Return [X, Y] of the center of cell containing provided text 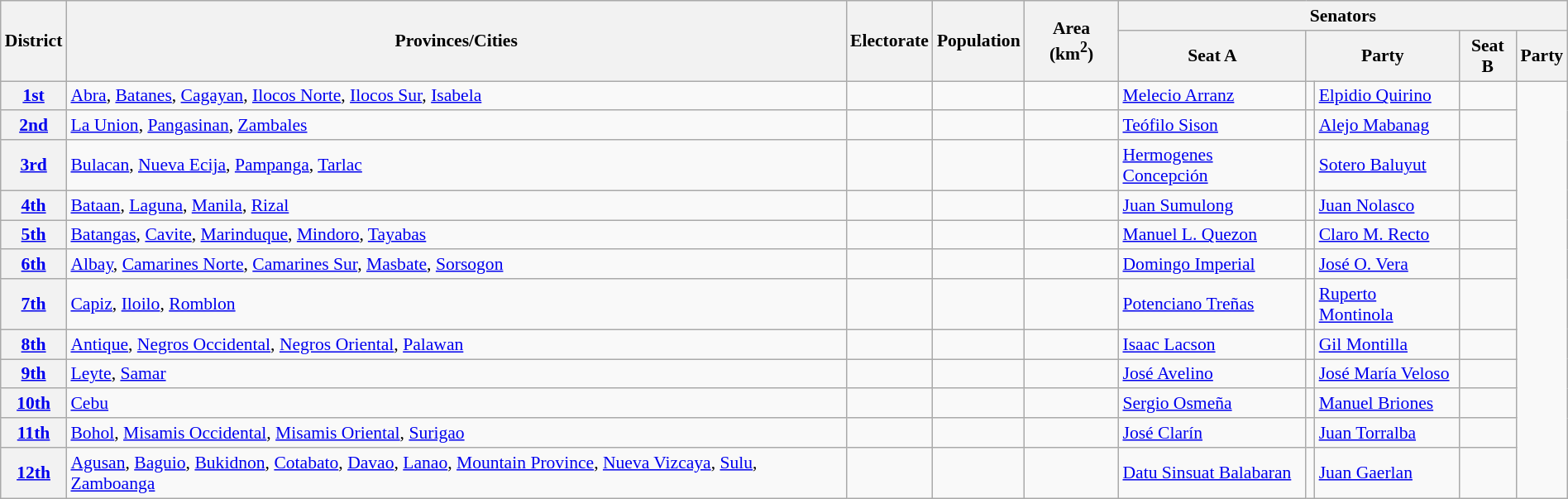
Gil Montilla [1388, 344]
7th [34, 305]
6th [34, 265]
Juan Torralba [1388, 433]
Leyte, Samar [457, 374]
La Union, Pangasinan, Zambales [457, 126]
Cebu [457, 404]
8th [34, 344]
Teófilo Sison [1212, 126]
José Clarín [1212, 433]
Bulacan, Nueva Ecija, Pampanga, Tarlac [457, 166]
Elpidio Quirino [1388, 96]
3rd [34, 166]
Bataan, Laguna, Manila, Rizal [457, 205]
Manuel L. Quezon [1212, 235]
Ruperto Montinola [1388, 305]
9th [34, 374]
Hermogenes Concepción [1212, 166]
Batangas, Cavite, Marinduque, Mindoro, Tayabas [457, 235]
Juan Nolasco [1388, 205]
Abra, Batanes, Cagayan, Ilocos Norte, Ilocos Sur, Isabela [457, 96]
Domingo Imperial [1212, 265]
Datu Sinsuat Balabaran [1212, 473]
Population [979, 41]
District [34, 41]
Antique, Negros Occidental, Negros Oriental, Palawan [457, 344]
Manuel Briones [1388, 404]
Melecio Arranz [1212, 96]
Seat A [1212, 56]
11th [34, 433]
Alejo Mabanag [1388, 126]
José Avelino [1212, 374]
Provinces/Cities [457, 41]
Albay, Camarines Norte, Camarines Sur, Masbate, Sorsogon [457, 265]
Sergio Osmeña [1212, 404]
Isaac Lacson [1212, 344]
1st [34, 96]
Potenciano Treñas [1212, 305]
José María Veloso [1388, 374]
Agusan, Baguio, Bukidnon, Cotabato, Davao, Lanao, Mountain Province, Nueva Vizcaya, Sulu, Zamboanga [457, 473]
Claro M. Recto [1388, 235]
Bohol, Misamis Occidental, Misamis Oriental, Surigao [457, 433]
2nd [34, 126]
5th [34, 235]
Seat B [1487, 56]
Senators [1343, 16]
4th [34, 205]
Area (km2) [1072, 41]
Capiz, Iloilo, Romblon [457, 305]
10th [34, 404]
Juan Gaerlan [1388, 473]
12th [34, 473]
Sotero Baluyut [1388, 166]
José O. Vera [1388, 265]
Juan Sumulong [1212, 205]
Electorate [890, 41]
